Capture the cell that displays the provided text and extract its (X, Y) central coordinate. 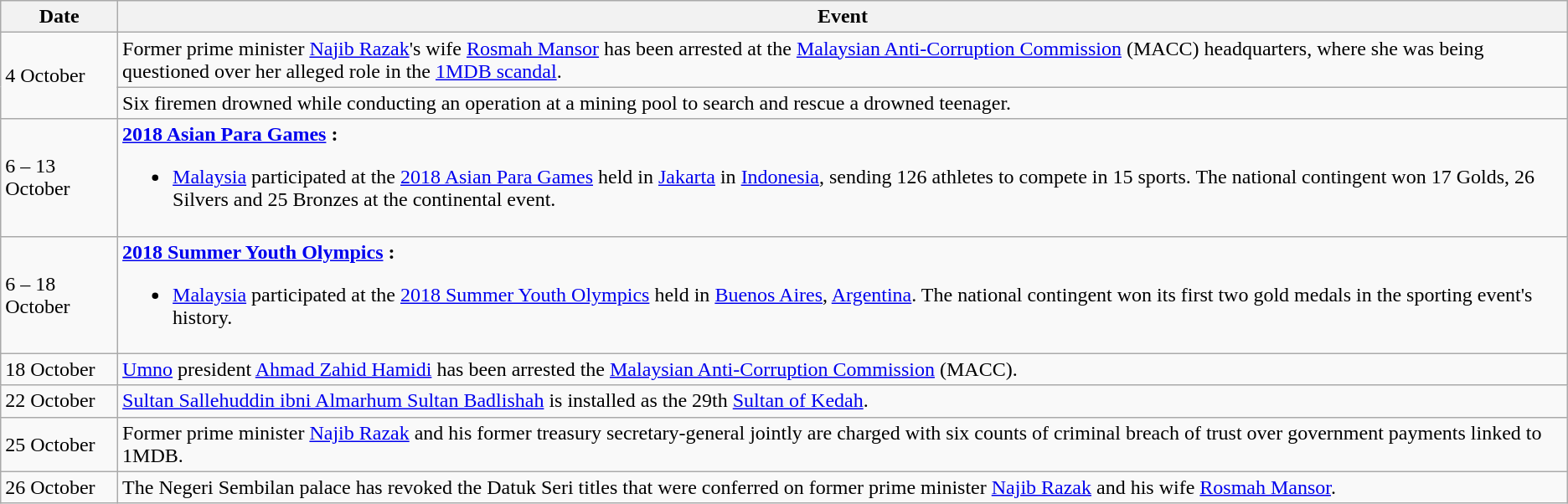
6 – 18 October (59, 295)
18 October (59, 369)
The Negeri Sembilan palace has revoked the Datuk Seri titles that were conferred on former prime minister Najib Razak and his wife Rosmah Mansor. (843, 487)
Sultan Sallehuddin ibni Almarhum Sultan Badlishah is installed as the 29th Sultan of Kedah. (843, 401)
Six firemen drowned while conducting an operation at a mining pool to search and rescue a drowned teenager. (843, 103)
26 October (59, 487)
Event (843, 17)
4 October (59, 75)
22 October (59, 401)
6 – 13 October (59, 177)
Date (59, 17)
25 October (59, 444)
Umno president Ahmad Zahid Hamidi has been arrested the Malaysian Anti-Corruption Commission (MACC). (843, 369)
